Extract the [X, Y] coordinate from the center of the cell holding the provided text.  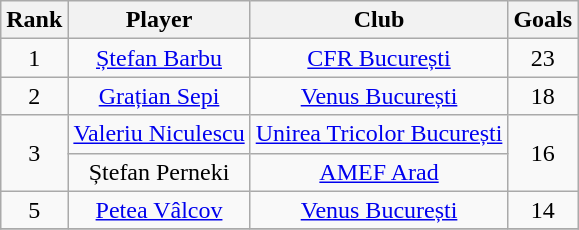
Rank [34, 20]
Ștefan Perneki [159, 172]
Club [379, 20]
Unirea Tricolor București [379, 134]
3 [34, 153]
5 [34, 210]
CFR București [379, 58]
23 [543, 58]
16 [543, 153]
AMEF Arad [379, 172]
Petea Vâlcov [159, 210]
14 [543, 210]
Player [159, 20]
2 [34, 96]
18 [543, 96]
1 [34, 58]
Grațian Sepi [159, 96]
Ștefan Barbu [159, 58]
Valeriu Niculescu [159, 134]
Goals [543, 20]
